Return (x, y) of the center of cell containing provided text 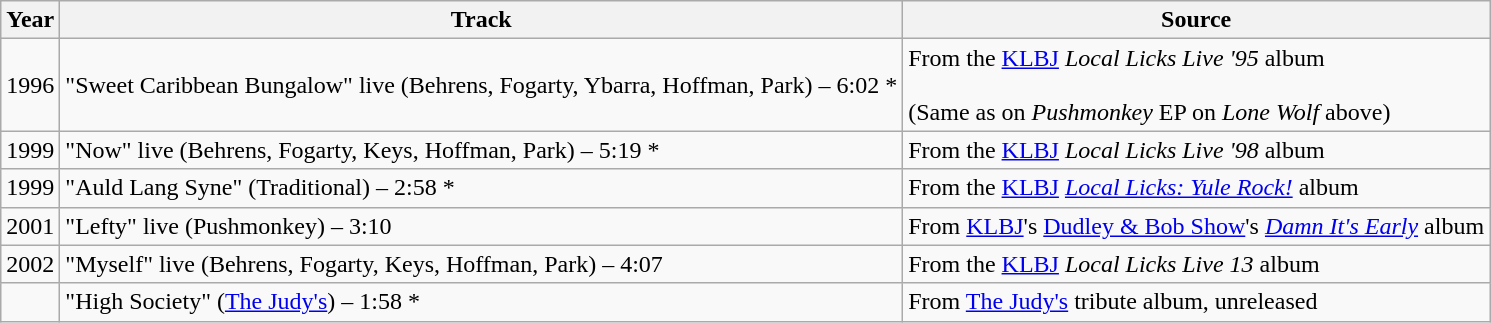
From the KLBJ Local Licks Live '98 album (1196, 150)
Source (1196, 20)
"Now" live (Behrens, Fogarty, Keys, Hoffman, Park) – 5:19 * (482, 150)
2002 (30, 264)
"High Society" (The Judy's) – 1:58 * (482, 302)
From the KLBJ Local Licks Live '95 album(Same as on Pushmonkey EP on Lone Wolf above) (1196, 85)
From KLBJ's Dudley & Bob Show's Damn It's Early album (1196, 226)
From the KLBJ Local Licks Live 13 album (1196, 264)
Track (482, 20)
"Lefty" live (Pushmonkey) – 3:10 (482, 226)
1996 (30, 85)
From The Judy's tribute album, unreleased (1196, 302)
"Myself" live (Behrens, Fogarty, Keys, Hoffman, Park) – 4:07 (482, 264)
"Sweet Caribbean Bungalow" live (Behrens, Fogarty, Ybarra, Hoffman, Park) – 6:02 * (482, 85)
From the KLBJ Local Licks: Yule Rock! album (1196, 188)
"Auld Lang Syne" (Traditional) – 2:58 * (482, 188)
2001 (30, 226)
Year (30, 20)
